For the text-containing cell, return its midpoint in [X, Y] coordinate format. 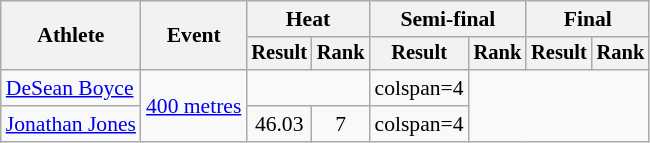
DeSean Boyce [71, 88]
46.03 [279, 124]
Semi-final [448, 19]
400 metres [194, 106]
Event [194, 36]
Athlete [71, 36]
Final [588, 19]
Heat [308, 19]
Jonathan Jones [71, 124]
7 [341, 124]
